Locate the cell with the specified text and output its (X, Y) center coordinate. 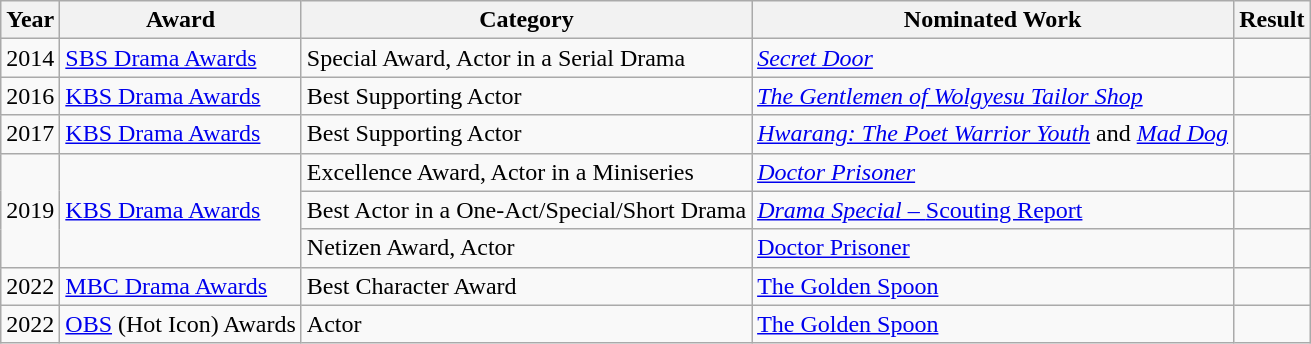
Actor (526, 324)
Hwarang: The Poet Warrior Youth and Mad Dog (993, 134)
Secret Door (993, 58)
Special Award, Actor in a Serial Drama (526, 58)
The Gentlemen of Wolgyesu Tailor Shop (993, 96)
Netizen Award, Actor (526, 248)
Result (1272, 20)
2014 (30, 58)
SBS Drama Awards (181, 58)
Nominated Work (993, 20)
2016 (30, 96)
OBS (Hot Icon) Awards (181, 324)
Drama Special – Scouting Report (993, 210)
MBC Drama Awards (181, 286)
2017 (30, 134)
Best Actor in a One-Act/Special/Short Drama (526, 210)
Award (181, 20)
Excellence Award, Actor in a Miniseries (526, 172)
Best Character Award (526, 286)
Category (526, 20)
2019 (30, 210)
Year (30, 20)
